Output the [X, Y] coordinate of the center of the cell containing the given text.  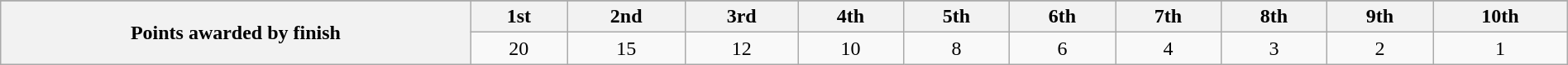
8th [1274, 17]
4 [1169, 48]
3 [1274, 48]
3rd [742, 17]
12 [742, 48]
20 [519, 48]
7th [1169, 17]
4th [851, 17]
6 [1063, 48]
6th [1063, 17]
15 [627, 48]
10th [1500, 17]
1st [519, 17]
2 [1380, 48]
8 [957, 48]
1 [1500, 48]
10 [851, 48]
2nd [627, 17]
Points awarded by finish [236, 32]
9th [1380, 17]
5th [957, 17]
